Search for the cell housing the specified text and yield its (X, Y) center coordinate. 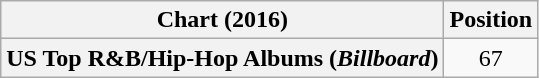
US Top R&B/Hip-Hop Albums (Billboard) (222, 58)
Chart (2016) (222, 20)
Position (491, 20)
67 (491, 58)
